Scan for the cell matching the given text and deliver its [X, Y] coordinate at center. 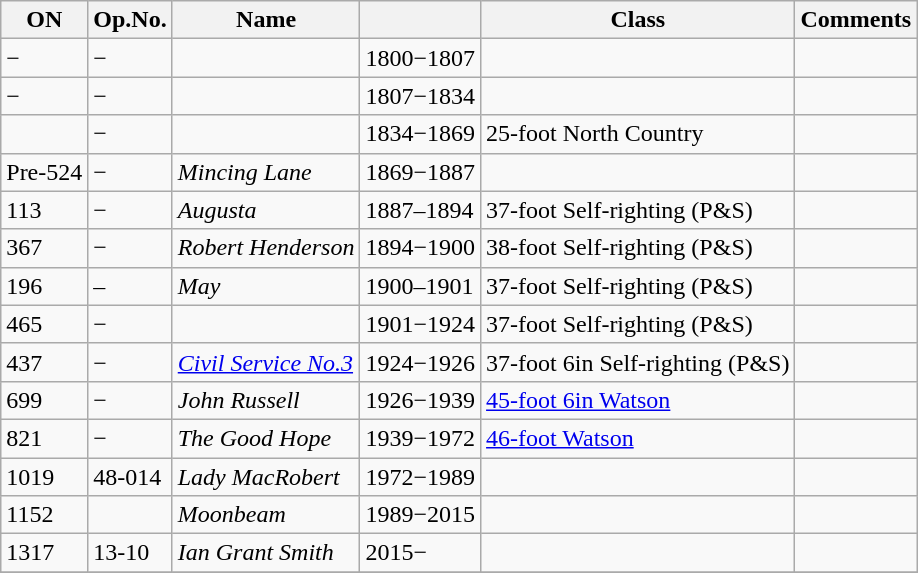
1972−1989 [420, 477]
1317 [44, 553]
2015− [420, 553]
Robert Henderson [266, 248]
Civil Service No.3 [266, 362]
John Russell [266, 400]
699 [44, 400]
1807−1834 [420, 96]
1834−1869 [420, 134]
465 [44, 324]
Name [266, 20]
Class [638, 20]
Comments [856, 20]
1939−1972 [420, 438]
May [266, 286]
821 [44, 438]
Lady MacRobert [266, 477]
The Good Hope [266, 438]
48-014 [130, 477]
437 [44, 362]
Mincing Lane [266, 172]
1924−1926 [420, 362]
Pre-524 [44, 172]
13-10 [130, 553]
Op.No. [130, 20]
1901−1924 [420, 324]
1869−1887 [420, 172]
37-foot 6in Self-righting (P&S) [638, 362]
1900–1901 [420, 286]
Ian Grant Smith [266, 553]
1926−1939 [420, 400]
46-foot Watson [638, 438]
45-foot 6in Watson [638, 400]
– [130, 286]
Augusta [266, 210]
1152 [44, 515]
38-foot Self-righting (P&S) [638, 248]
367 [44, 248]
1989−2015 [420, 515]
113 [44, 210]
Moonbeam [266, 515]
196 [44, 286]
25-foot North Country [638, 134]
1887–1894 [420, 210]
1019 [44, 477]
1800−1807 [420, 58]
ON [44, 20]
1894−1900 [420, 248]
